Provide the (x, y) coordinate of the cell's center where the given text is located.  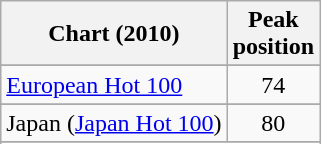
Peakposition (273, 34)
Japan (Japan Hot 100) (114, 123)
80 (273, 123)
74 (273, 85)
Chart (2010) (114, 34)
European Hot 100 (114, 85)
